Provide the (X, Y) coordinate of the cell's center where the given text is located.  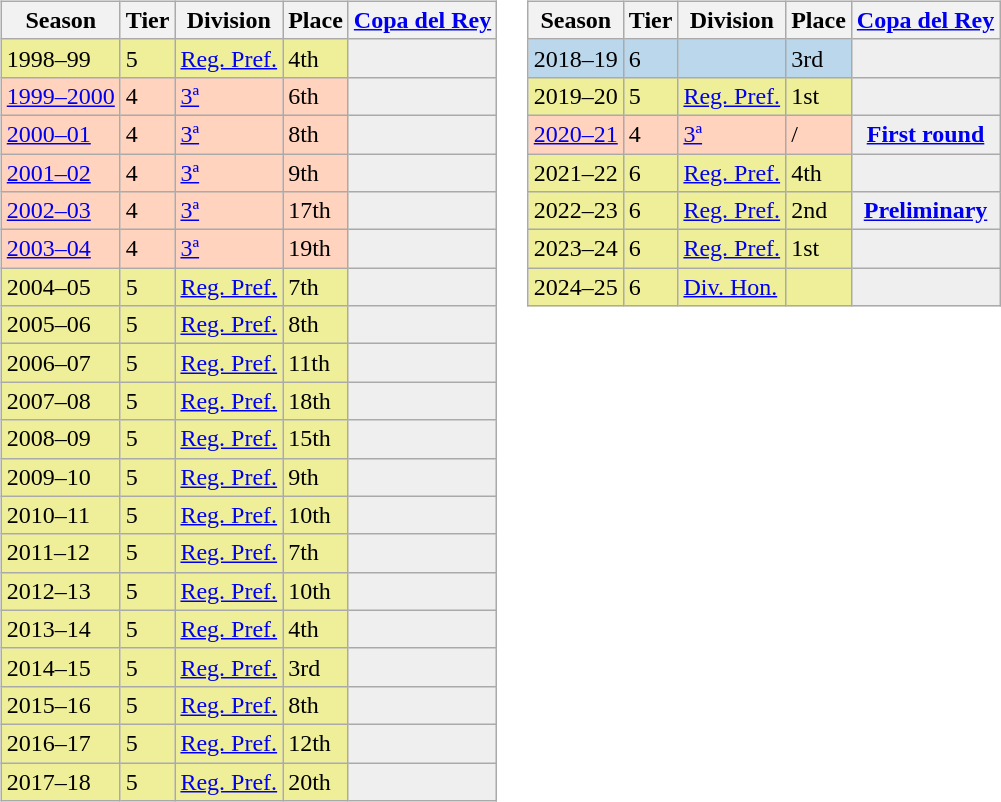
2013–14 (60, 629)
12th (316, 743)
/ (819, 134)
11th (316, 363)
2006–07 (60, 363)
15th (316, 439)
1999–2000 (60, 96)
2021–22 (576, 173)
2024–25 (576, 287)
2008–09 (60, 439)
20th (316, 781)
2007–08 (60, 401)
2023–24 (576, 249)
2011–12 (60, 553)
6th (316, 96)
18th (316, 401)
2016–17 (60, 743)
2003–04 (60, 249)
2014–15 (60, 667)
2009–10 (60, 477)
2019–20 (576, 96)
2015–16 (60, 705)
Preliminary (925, 211)
1998–99 (60, 58)
2017–18 (60, 781)
2004–05 (60, 287)
2000–01 (60, 134)
17th (316, 211)
2020–21 (576, 134)
2018–19 (576, 58)
2022–23 (576, 211)
2012–13 (60, 591)
2nd (819, 211)
19th (316, 249)
2010–11 (60, 515)
2001–02 (60, 173)
First round (925, 134)
2002–03 (60, 211)
Div. Hon. (732, 287)
2005–06 (60, 325)
